Return the [x, y] coordinate for the center point of the cell that contains the specified text.  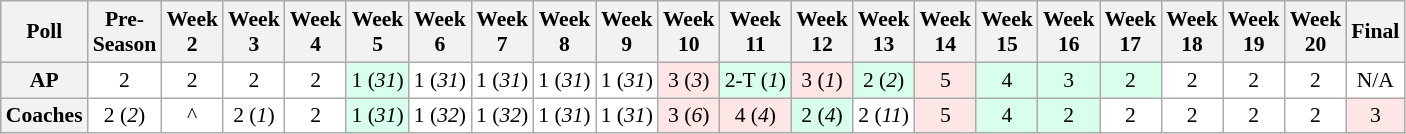
3 (1) [822, 80]
Week14 [945, 32]
Week13 [884, 32]
Week9 [627, 32]
Coaches [44, 116]
2 (4) [822, 116]
N/A [1375, 80]
Week4 [316, 32]
4 (4) [756, 116]
Week12 [822, 32]
3 (6) [689, 116]
AP [44, 80]
2 (1) [254, 116]
2-T (1) [756, 80]
Week11 [756, 32]
Week10 [689, 32]
Week15 [1007, 32]
3 (3) [689, 80]
Week3 [254, 32]
Week17 [1131, 32]
^ [192, 116]
Week19 [1254, 32]
Pre-Season [125, 32]
Final [1375, 32]
Poll [44, 32]
Week6 [440, 32]
Week16 [1069, 32]
Week2 [192, 32]
Week5 [377, 32]
Week7 [502, 32]
Week20 [1316, 32]
Week18 [1192, 32]
2 (11) [884, 116]
Week8 [564, 32]
